Find where the given text appears and provide that cell's center as (x, y) coordinate. 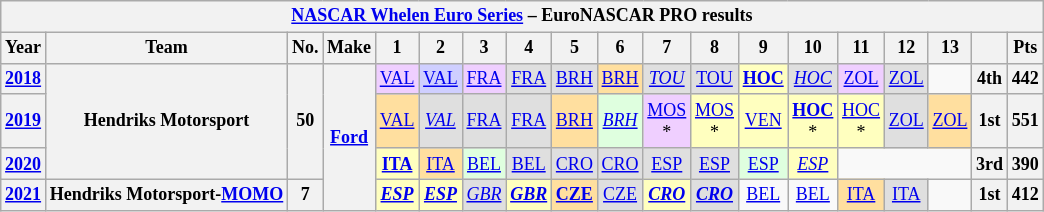
10 (813, 48)
2020 (24, 164)
Hendriks Motorsport (166, 121)
9 (763, 48)
1 (396, 48)
Hendriks Motorsport-MOMO (166, 194)
Year (24, 48)
Ford (350, 136)
5 (575, 48)
412 (1025, 194)
3rd (990, 164)
4th (990, 78)
551 (1025, 121)
3 (484, 48)
2018 (24, 78)
No. (306, 48)
12 (906, 48)
6 (620, 48)
13 (950, 48)
2 (440, 48)
Make (350, 48)
8 (715, 48)
2019 (24, 121)
VEN (763, 121)
50 (306, 121)
2021 (24, 194)
Team (166, 48)
4 (529, 48)
Pts (1025, 48)
NASCAR Whelen Euro Series – EuroNASCAR PRO results (522, 16)
390 (1025, 164)
11 (862, 48)
442 (1025, 78)
